Return the [X, Y] coordinate for the center point of the cell that contains the specified text.  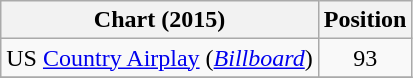
Position [365, 20]
Chart (2015) [160, 20]
93 [365, 58]
US Country Airplay (Billboard) [160, 58]
